From the cell containing the given text, extract its center point as (x, y) coordinate. 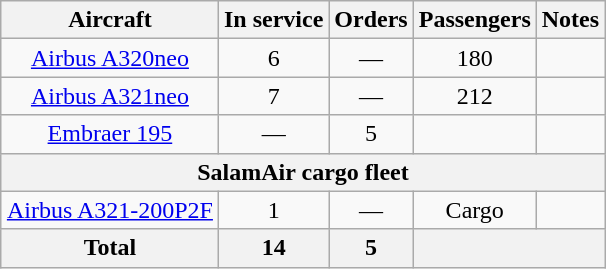
Airbus A321neo (110, 96)
Cargo (474, 210)
In service (273, 20)
Embraer 195 (110, 134)
1 (273, 210)
Aircraft (110, 20)
Airbus A321-200P2F (110, 210)
6 (273, 58)
SalamAir cargo fleet (302, 172)
Total (110, 248)
7 (273, 96)
180 (474, 58)
Passengers (474, 20)
Airbus A320neo (110, 58)
14 (273, 248)
212 (474, 96)
Orders (371, 20)
Notes (570, 20)
